Output the [x, y] coordinate of the center of the cell containing the given text.  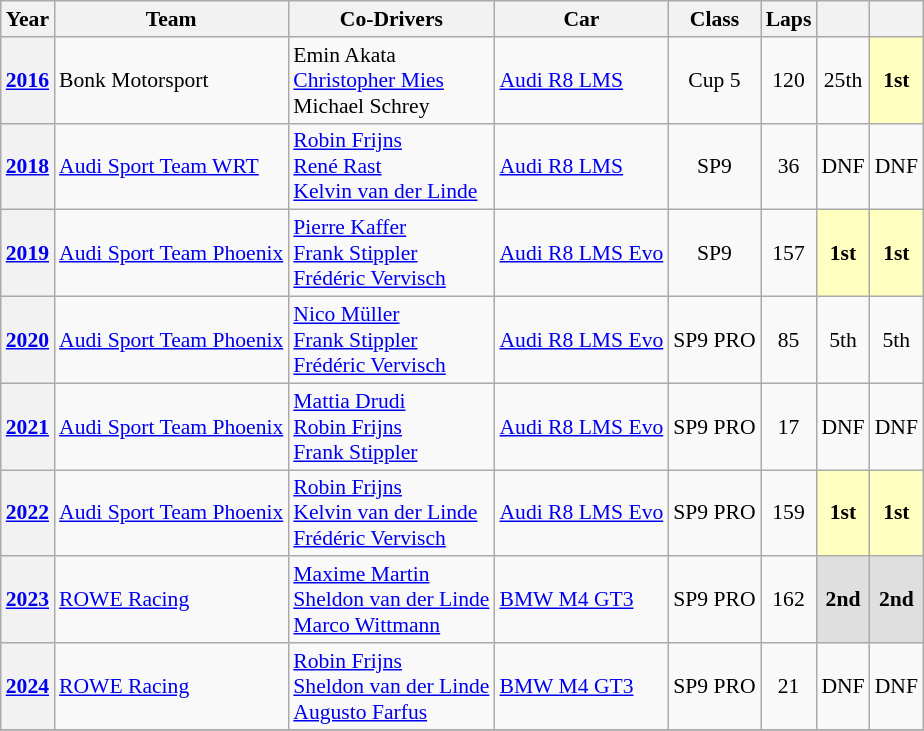
Robin Frijns Kelvin van der Linde Frédéric Vervisch [391, 514]
2022 [28, 514]
Emin Akata Christopher Mies Michael Schrey [391, 80]
Robin Frijns Sheldon van der Linde Augusto Farfus [391, 686]
Maxime Martin Sheldon van der Linde Marco Wittmann [391, 600]
25th [842, 80]
Audi Sport Team WRT [171, 166]
159 [789, 514]
Car [581, 19]
120 [789, 80]
Cup 5 [714, 80]
Robin Frijns René Rast Kelvin van der Linde [391, 166]
Mattia Drudi Robin Frijns Frank Stippler [391, 426]
Co-Drivers [391, 19]
Class [714, 19]
85 [789, 340]
157 [789, 254]
36 [789, 166]
Laps [789, 19]
2021 [28, 426]
Pierre Kaffer Frank Stippler Frédéric Vervisch [391, 254]
21 [789, 686]
2024 [28, 686]
Bonk Motorsport [171, 80]
2018 [28, 166]
Team [171, 19]
2016 [28, 80]
2020 [28, 340]
Year [28, 19]
17 [789, 426]
Nico Müller Frank Stippler Frédéric Vervisch [391, 340]
162 [789, 600]
2019 [28, 254]
2023 [28, 600]
